Determine the [X, Y] coordinate at the center of the cell enclosing the given text.  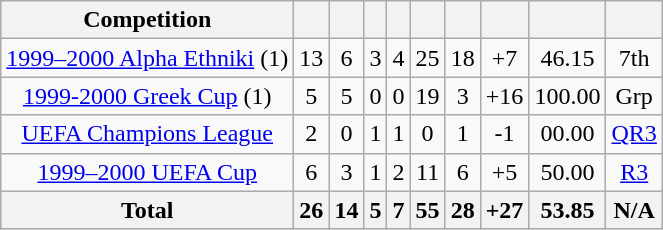
+16 [504, 96]
18 [462, 58]
UEFA Champions League [148, 134]
50.00 [568, 172]
7 [398, 210]
Competition [148, 20]
25 [428, 58]
+7 [504, 58]
QR3 [634, 134]
14 [346, 210]
4 [398, 58]
1999-2000 Greek Cup (1) [148, 96]
+27 [504, 210]
-1 [504, 134]
11 [428, 172]
7th [634, 58]
1999–2000 Alpha Ethniki (1) [148, 58]
N/A [634, 210]
53.85 [568, 210]
00.00 [568, 134]
1999–2000 UEFA Cup [148, 172]
13 [312, 58]
28 [462, 210]
26 [312, 210]
+5 [504, 172]
19 [428, 96]
R3 [634, 172]
55 [428, 210]
Grp [634, 96]
46.15 [568, 58]
Total [148, 210]
100.00 [568, 96]
